Pinpoint the cell where the given text exists, returning its [x, y] midpoint coordinate. 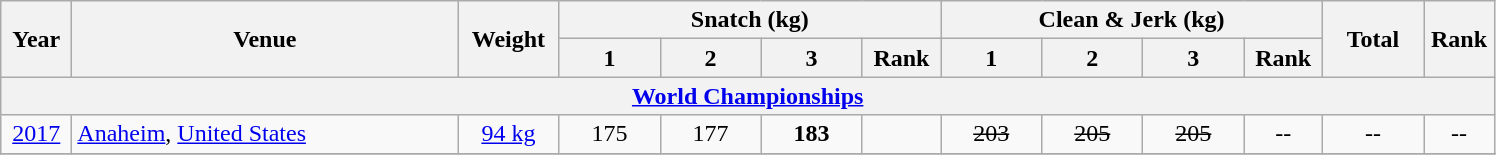
183 [812, 134]
Anaheim, United States [265, 134]
177 [710, 134]
94 kg [508, 134]
175 [610, 134]
Snatch (kg) [750, 20]
Total [1372, 39]
Year [36, 39]
World Championships [748, 96]
Venue [265, 39]
203 [992, 134]
2017 [36, 134]
Clean & Jerk (kg) [1132, 20]
Weight [508, 39]
